Provide the [x, y] coordinate of the cell's center where the given text is located.  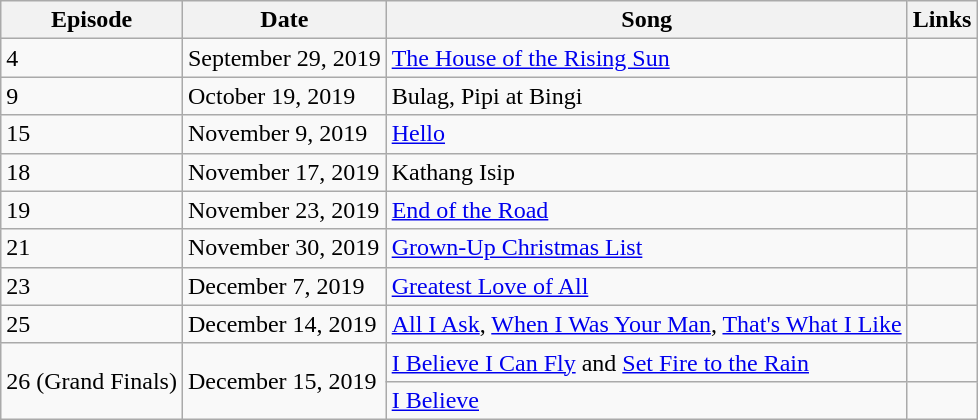
Greatest Love of All [646, 286]
18 [92, 172]
November 30, 2019 [284, 248]
19 [92, 210]
I Believe [646, 400]
Episode [92, 20]
15 [92, 134]
9 [92, 96]
December 14, 2019 [284, 324]
December 15, 2019 [284, 381]
The House of the Rising Sun [646, 58]
Kathang Isip [646, 172]
November 17, 2019 [284, 172]
I Believe I Can Fly and Set Fire to the Rain [646, 362]
Bulag, Pipi at Bingi [646, 96]
November 23, 2019 [284, 210]
Hello [646, 134]
25 [92, 324]
Date [284, 20]
Grown-Up Christmas List [646, 248]
Links [942, 20]
All I Ask, When I Was Your Man, That's What I Like [646, 324]
21 [92, 248]
December 7, 2019 [284, 286]
End of the Road [646, 210]
26 (Grand Finals) [92, 381]
23 [92, 286]
Song [646, 20]
October 19, 2019 [284, 96]
November 9, 2019 [284, 134]
September 29, 2019 [284, 58]
4 [92, 58]
